Determine the [X, Y] coordinate at the center of the cell enclosing the given text.  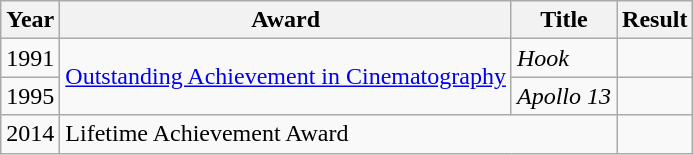
Hook [564, 58]
Award [286, 20]
Lifetime Achievement Award [338, 134]
Outstanding Achievement in Cinematography [286, 77]
1991 [30, 58]
2014 [30, 134]
Result [655, 20]
Apollo 13 [564, 96]
1995 [30, 96]
Year [30, 20]
Title [564, 20]
